Provide the (X, Y) coordinate of the cell's center where the given text is located.  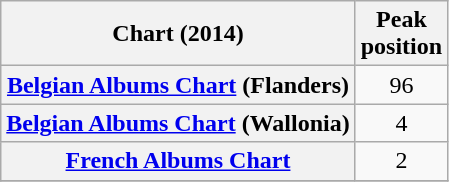
Belgian Albums Chart (Wallonia) (178, 123)
4 (401, 123)
Belgian Albums Chart (Flanders) (178, 85)
Chart (2014) (178, 34)
Peakposition (401, 34)
2 (401, 161)
French Albums Chart (178, 161)
96 (401, 85)
